Provide the [X, Y] coordinate of the cell's center where the given text is located.  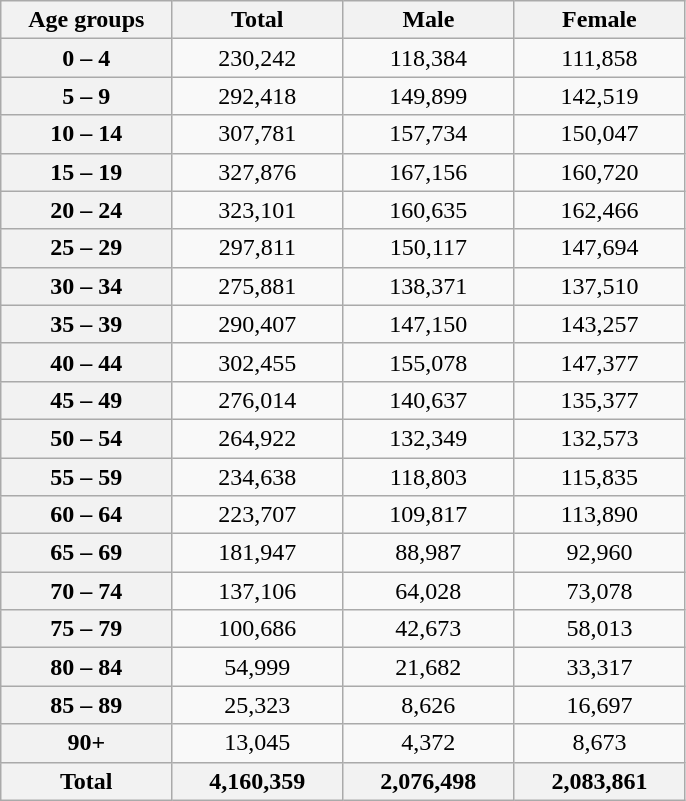
135,377 [600, 400]
25 – 29 [86, 248]
181,947 [258, 553]
230,242 [258, 58]
16,697 [600, 705]
160,635 [428, 210]
160,720 [600, 172]
8,626 [428, 705]
45 – 49 [86, 400]
35 – 39 [86, 324]
118,803 [428, 477]
50 – 54 [86, 438]
147,150 [428, 324]
137,106 [258, 591]
5 – 9 [86, 96]
Age groups [86, 20]
137,510 [600, 286]
58,013 [600, 629]
13,045 [258, 743]
90+ [86, 743]
113,890 [600, 515]
0 – 4 [86, 58]
65 – 69 [86, 553]
143,257 [600, 324]
55 – 59 [86, 477]
8,673 [600, 743]
155,078 [428, 362]
64,028 [428, 591]
307,781 [258, 134]
140,637 [428, 400]
75 – 79 [86, 629]
162,466 [600, 210]
109,817 [428, 515]
118,384 [428, 58]
80 – 84 [86, 667]
275,881 [258, 286]
157,734 [428, 134]
Male [428, 20]
100,686 [258, 629]
167,156 [428, 172]
132,573 [600, 438]
85 – 89 [86, 705]
54,999 [258, 667]
10 – 14 [86, 134]
290,407 [258, 324]
2,083,861 [600, 781]
92,960 [600, 553]
40 – 44 [86, 362]
88,987 [428, 553]
111,858 [600, 58]
302,455 [258, 362]
223,707 [258, 515]
138,371 [428, 286]
147,694 [600, 248]
73,078 [600, 591]
20 – 24 [86, 210]
323,101 [258, 210]
70 – 74 [86, 591]
Female [600, 20]
4,160,359 [258, 781]
292,418 [258, 96]
276,014 [258, 400]
149,899 [428, 96]
60 – 64 [86, 515]
33,317 [600, 667]
42,673 [428, 629]
30 – 34 [86, 286]
147,377 [600, 362]
21,682 [428, 667]
142,519 [600, 96]
297,811 [258, 248]
115,835 [600, 477]
150,047 [600, 134]
15 – 19 [86, 172]
264,922 [258, 438]
132,349 [428, 438]
234,638 [258, 477]
150,117 [428, 248]
25,323 [258, 705]
2,076,498 [428, 781]
327,876 [258, 172]
4,372 [428, 743]
